Capture the cell that displays the provided text and extract its [x, y] central coordinate. 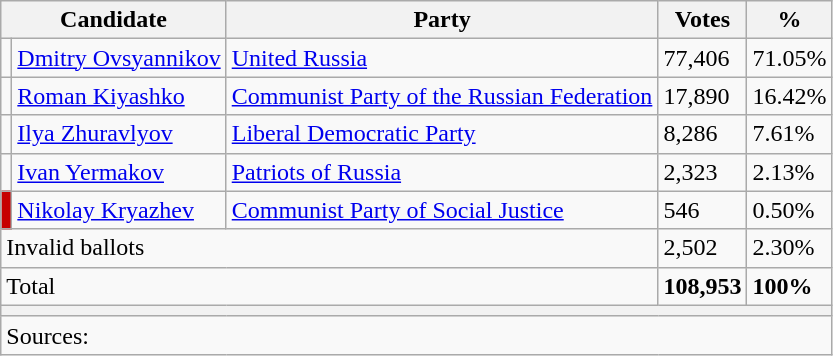
108,953 [702, 286]
Communist Party of Social Justice [442, 210]
8,286 [702, 134]
2.13% [790, 172]
2,323 [702, 172]
Sources: [416, 335]
Votes [702, 20]
United Russia [442, 58]
2.30% [790, 248]
77,406 [702, 58]
Total [330, 286]
Party [442, 20]
100% [790, 286]
71.05% [790, 58]
0.50% [790, 210]
Ivan Yermakov [119, 172]
Nikolay Kryazhev [119, 210]
Candidate [114, 20]
7.61% [790, 134]
% [790, 20]
Patriots of Russia [442, 172]
Roman Kiyashko [119, 96]
Communist Party of the Russian Federation [442, 96]
Invalid ballots [330, 248]
16.42% [790, 96]
2,502 [702, 248]
Liberal Democratic Party [442, 134]
546 [702, 210]
Ilya Zhuravlyov [119, 134]
17,890 [702, 96]
Dmitry Ovsyannikov [119, 58]
